Determine the (X, Y) coordinate at the center of the cell enclosing the given text.  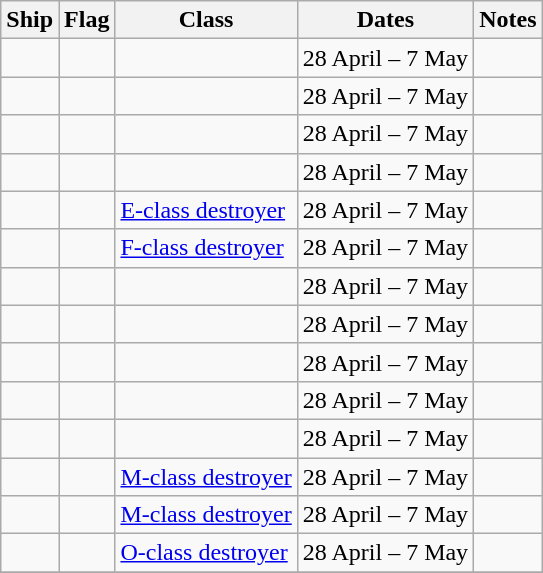
Notes (508, 20)
E-class destroyer (206, 210)
Flag (87, 20)
F-class destroyer (206, 248)
Class (206, 20)
O-class destroyer (206, 553)
Dates (385, 20)
Ship (30, 20)
